For the text-containing cell, return its midpoint in [x, y] coordinate format. 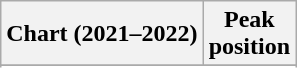
Peakposition [249, 34]
Chart (2021–2022) [102, 34]
